Provide the (X, Y) coordinate of the cell's center where the given text is located.  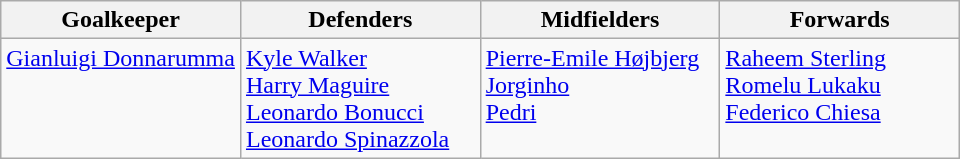
Midfielders (600, 20)
Kyle Walker Harry Maguire Leonardo Bonucci Leonardo Spinazzola (360, 98)
Gianluigi Donnarumma (121, 98)
Goalkeeper (121, 20)
Pierre-Emile Højbjerg Jorginho Pedri (600, 98)
Forwards (840, 20)
Defenders (360, 20)
Raheem Sterling Romelu Lukaku Federico Chiesa (840, 98)
